Scan for the cell matching the given text and deliver its [x, y] coordinate at center. 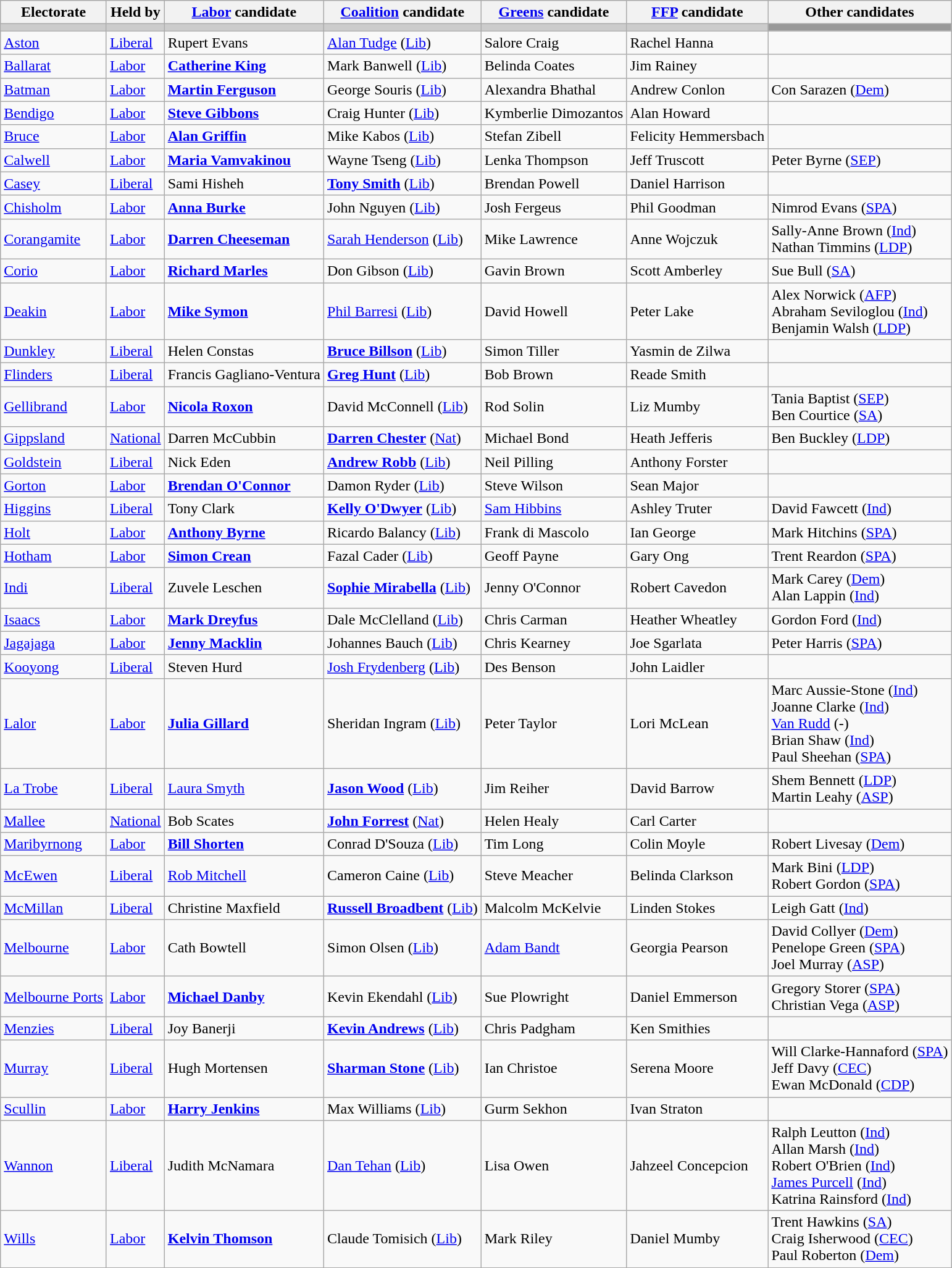
Steve Meacher [554, 876]
Steve Gibbons [244, 113]
Melbourne [54, 948]
Martin Ferguson [244, 90]
Indi [54, 588]
Conrad D'Souza (Lib) [403, 844]
Ivan Straton [698, 1109]
Russell Broadbent (Lib) [403, 908]
Steve Wilson [554, 485]
Lenka Thompson [554, 160]
Carl Carter [698, 821]
Serena Moore [698, 1069]
Bill Shorten [244, 844]
Batman [54, 90]
David McConnell (Lib) [403, 406]
Gorton [54, 485]
Sean Major [698, 485]
Kooyong [54, 666]
Simon Crean [244, 556]
Gippsland [54, 439]
Calwell [54, 160]
Wannon [54, 1165]
Anna Burke [244, 207]
Trent Reardon (SPA) [859, 556]
Liz Mumby [698, 406]
Peter Byrne (SEP) [859, 160]
Gavin Brown [554, 271]
Chisholm [54, 207]
Simon Olsen (Lib) [403, 948]
Alex Norwick (AFP)Abraham Seviloglou (Ind)Benjamin Walsh (LDP) [859, 311]
Ricardo Balancy (Lib) [403, 532]
Jenny O'Connor [554, 588]
Mark Banwell (Lib) [403, 66]
Rupert Evans [244, 43]
Lisa Owen [554, 1165]
Johannes Bauch (Lib) [403, 643]
Chris Kearney [554, 643]
Gurm Sekhon [554, 1109]
Deakin [54, 311]
Phil Goodman [698, 207]
Sarah Henderson (Lib) [403, 238]
Kevin Andrews (Lib) [403, 1028]
Ian Christoe [554, 1069]
Alexandra Bhathal [554, 90]
Tim Long [554, 844]
Trent Hawkins (SA)Craig Isherwood (CEC)Paul Roberton (Dem) [859, 1239]
Cameron Caine (Lib) [403, 876]
Reade Smith [698, 375]
Ken Smithies [698, 1028]
Mark Carey (Dem)Alan Lappin (Ind) [859, 588]
Alan Griffin [244, 136]
Cath Bowtell [244, 948]
Helen Constas [244, 351]
Sheridan Ingram (Lib) [403, 723]
Neil Pilling [554, 462]
Greens candidate [554, 12]
Judith McNamara [244, 1165]
Electorate [54, 12]
Simon Tiller [554, 351]
Jeff Truscott [698, 160]
Robert Livesay (Dem) [859, 844]
Andrew Conlon [698, 90]
Richard Marles [244, 271]
Rod Solin [554, 406]
Geoff Payne [554, 556]
Scott Amberley [698, 271]
Jenny Macklin [244, 643]
Fazal Cader (Lib) [403, 556]
Chris Padgham [554, 1028]
Christine Maxfield [244, 908]
Ballarat [54, 66]
Other candidates [859, 12]
Gregory Storer (SPA)Christian Vega (ASP) [859, 997]
Damon Ryder (Lib) [403, 485]
Catherine King [244, 66]
Jagajaga [54, 643]
Kelly O'Dwyer (Lib) [403, 509]
Shem Bennett (LDP)Martin Leahy (ASP) [859, 788]
Sami Hisheh [244, 183]
Belinda Coates [554, 66]
Nimrod Evans (SPA) [859, 207]
Hotham [54, 556]
Rachel Hanna [698, 43]
John Laidler [698, 666]
Casey [54, 183]
Con Sarazen (Dem) [859, 90]
George Souris (Lib) [403, 90]
Daniel Harrison [698, 183]
Dan Tehan (Lib) [403, 1165]
Hugh Mortensen [244, 1069]
Robert Cavedon [698, 588]
Mark Dreyfus [244, 619]
Jim Rainey [698, 66]
Craig Hunter (Lib) [403, 113]
Lalor [54, 723]
Higgins [54, 509]
Phil Barresi (Lib) [403, 311]
Frank di Mascolo [554, 532]
Corangamite [54, 238]
Will Clarke-Hannaford (SPA)Jeff Davy (CEC)Ewan McDonald (CDP) [859, 1069]
Jahzeel Concepcion [698, 1165]
Ralph Leutton (Ind)Allan Marsh (Ind)Robert O'Brien (Ind)James Purcell (Ind)Katrina Rainsford (Ind) [859, 1165]
Colin Moyle [698, 844]
Maribyrnong [54, 844]
Alan Howard [698, 113]
Darren Cheeseman [244, 238]
Bruce Billson (Lib) [403, 351]
Tania Baptist (SEP)Ben Courtice (SA) [859, 406]
Michael Danby [244, 997]
Felicity Hemmersbach [698, 136]
La Trobe [54, 788]
Peter Lake [698, 311]
Anthony Byrne [244, 532]
Daniel Emmerson [698, 997]
David Howell [554, 311]
Ian George [698, 532]
Lori McLean [698, 723]
Tony Smith (Lib) [403, 183]
Labor candidate [244, 12]
John Nguyen (Lib) [403, 207]
Coalition candidate [403, 12]
Daniel Mumby [698, 1239]
Dale McClelland (Lib) [403, 619]
Anthony Forster [698, 462]
Sophie Mirabella (Lib) [403, 588]
Julia Gillard [244, 723]
Sue Bull (SA) [859, 271]
Nicola Roxon [244, 406]
Mike Kabos (Lib) [403, 136]
David Barrow [698, 788]
Gellibrand [54, 406]
Dunkley [54, 351]
Scullin [54, 1109]
Laura Smyth [244, 788]
Bob Brown [554, 375]
Andrew Robb (Lib) [403, 462]
Sue Plowright [554, 997]
Bob Scates [244, 821]
Don Gibson (Lib) [403, 271]
Josh Frydenberg (Lib) [403, 666]
Nick Eden [244, 462]
Peter Harris (SPA) [859, 643]
Kevin Ekendahl (Lib) [403, 997]
Heath Jefferis [698, 439]
Greg Hunt (Lib) [403, 375]
Mark Bini (LDP)Robert Gordon (SPA) [859, 876]
Francis Gagliano-Ventura [244, 375]
Anne Wojczuk [698, 238]
Belinda Clarkson [698, 876]
Marc Aussie-Stone (Ind)Joanne Clarke (Ind)Van Rudd (-)Brian Shaw (Ind)Paul Sheehan (SPA) [859, 723]
Georgia Pearson [698, 948]
Aston [54, 43]
Darren Chester (Nat) [403, 439]
Wills [54, 1239]
Leigh Gatt (Ind) [859, 908]
Claude Tomisich (Lib) [403, 1239]
Malcolm McKelvie [554, 908]
McEwen [54, 876]
Josh Fergeus [554, 207]
David Collyer (Dem)Penelope Green (SPA)Joel Murray (ASP) [859, 948]
Brendan Powell [554, 183]
Maria Vamvakinou [244, 160]
Rob Mitchell [244, 876]
Gordon Ford (Ind) [859, 619]
Gary Ong [698, 556]
Wayne Tseng (Lib) [403, 160]
Bendigo [54, 113]
Darren McCubbin [244, 439]
Alan Tudge (Lib) [403, 43]
Joy Banerji [244, 1028]
Linden Stokes [698, 908]
Mark Riley [554, 1239]
Murray [54, 1069]
McMillan [54, 908]
Held by [135, 12]
Mike Symon [244, 311]
Flinders [54, 375]
Mark Hitchins (SPA) [859, 532]
Melbourne Ports [54, 997]
Des Benson [554, 666]
Holt [54, 532]
Michael Bond [554, 439]
Tony Clark [244, 509]
Mike Lawrence [554, 238]
Peter Taylor [554, 723]
Ben Buckley (LDP) [859, 439]
Sam Hibbins [554, 509]
Max Williams (Lib) [403, 1109]
Corio [54, 271]
Salore Craig [554, 43]
Jason Wood (Lib) [403, 788]
Adam Bandt [554, 948]
Sharman Stone (Lib) [403, 1069]
Stefan Zibell [554, 136]
David Fawcett (Ind) [859, 509]
Steven Hurd [244, 666]
Helen Healy [554, 821]
Chris Carman [554, 619]
Menzies [54, 1028]
Jim Reiher [554, 788]
Kymberlie Dimozantos [554, 113]
Mallee [54, 821]
Goldstein [54, 462]
Zuvele Leschen [244, 588]
Heather Wheatley [698, 619]
Bruce [54, 136]
Brendan O'Connor [244, 485]
FFP candidate [698, 12]
Yasmin de Zilwa [698, 351]
Harry Jenkins [244, 1109]
John Forrest (Nat) [403, 821]
Joe Sgarlata [698, 643]
Ashley Truter [698, 509]
Isaacs [54, 619]
Sally-Anne Brown (Ind)Nathan Timmins (LDP) [859, 238]
Kelvin Thomson [244, 1239]
